From the cell containing the given text, extract its center point as [x, y] coordinate. 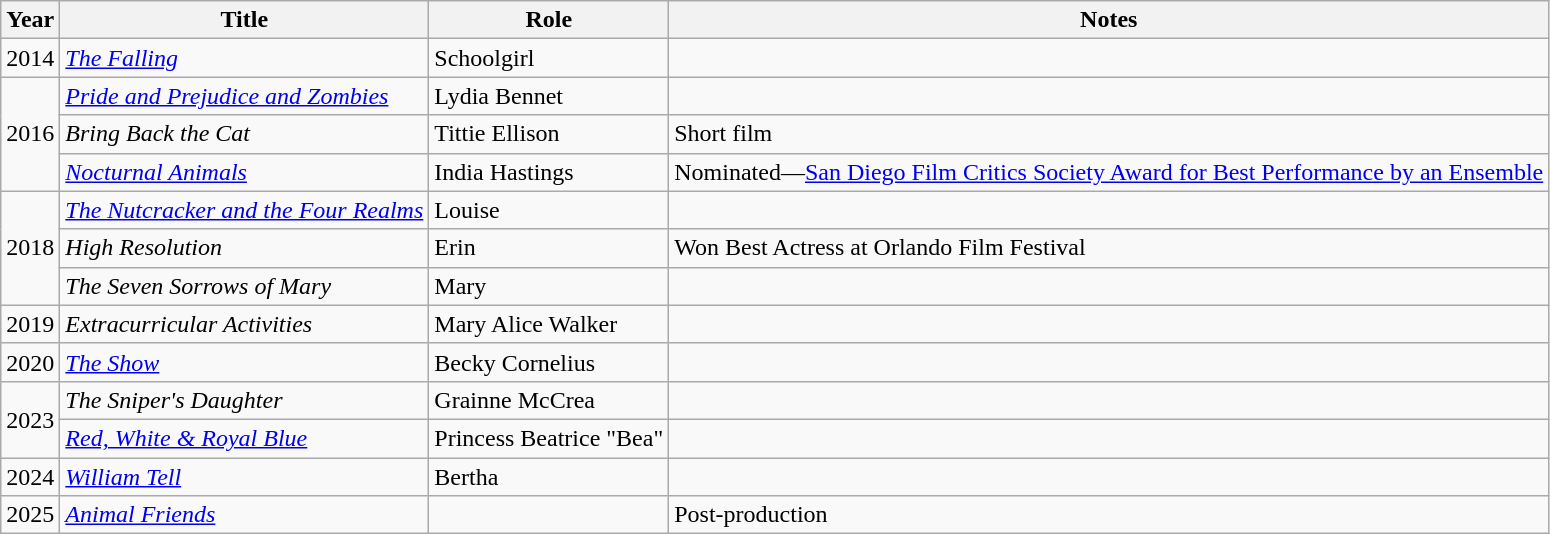
Nominated—San Diego Film Critics Society Award for Best Performance by an Ensemble [1109, 172]
Year [30, 20]
Mary Alice Walker [549, 324]
2025 [30, 515]
India Hastings [549, 172]
2014 [30, 58]
Post-production [1109, 515]
High Resolution [244, 248]
The Falling [244, 58]
2016 [30, 134]
Becky Cornelius [549, 362]
Schoolgirl [549, 58]
Tittie Ellison [549, 134]
Nocturnal Animals [244, 172]
The Sniper's Daughter [244, 400]
Animal Friends [244, 515]
Notes [1109, 20]
Grainne McCrea [549, 400]
The Show [244, 362]
William Tell [244, 477]
The Nutcracker and the Four Realms [244, 210]
Pride and Prejudice and Zombies [244, 96]
The Seven Sorrows of Mary [244, 286]
Role [549, 20]
Princess Beatrice "Bea" [549, 438]
Louise [549, 210]
Lydia Bennet [549, 96]
Erin [549, 248]
Extracurricular Activities [244, 324]
Short film [1109, 134]
Won Best Actress at Orlando Film Festival [1109, 248]
Mary [549, 286]
2018 [30, 248]
Bring Back the Cat [244, 134]
Red, White & Royal Blue [244, 438]
2023 [30, 419]
Title [244, 20]
2020 [30, 362]
Bertha [549, 477]
2024 [30, 477]
2019 [30, 324]
